Determine the [x, y] coordinate at the center of the cell enclosing the given text.  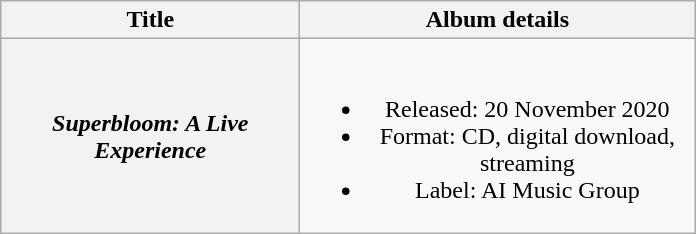
Superbloom: A Live Experience [150, 136]
Album details [498, 20]
Title [150, 20]
Released: 20 November 2020Format: CD, digital download, streamingLabel: AI Music Group [498, 136]
